Find where the given text appears and provide that cell's center as [X, Y] coordinate. 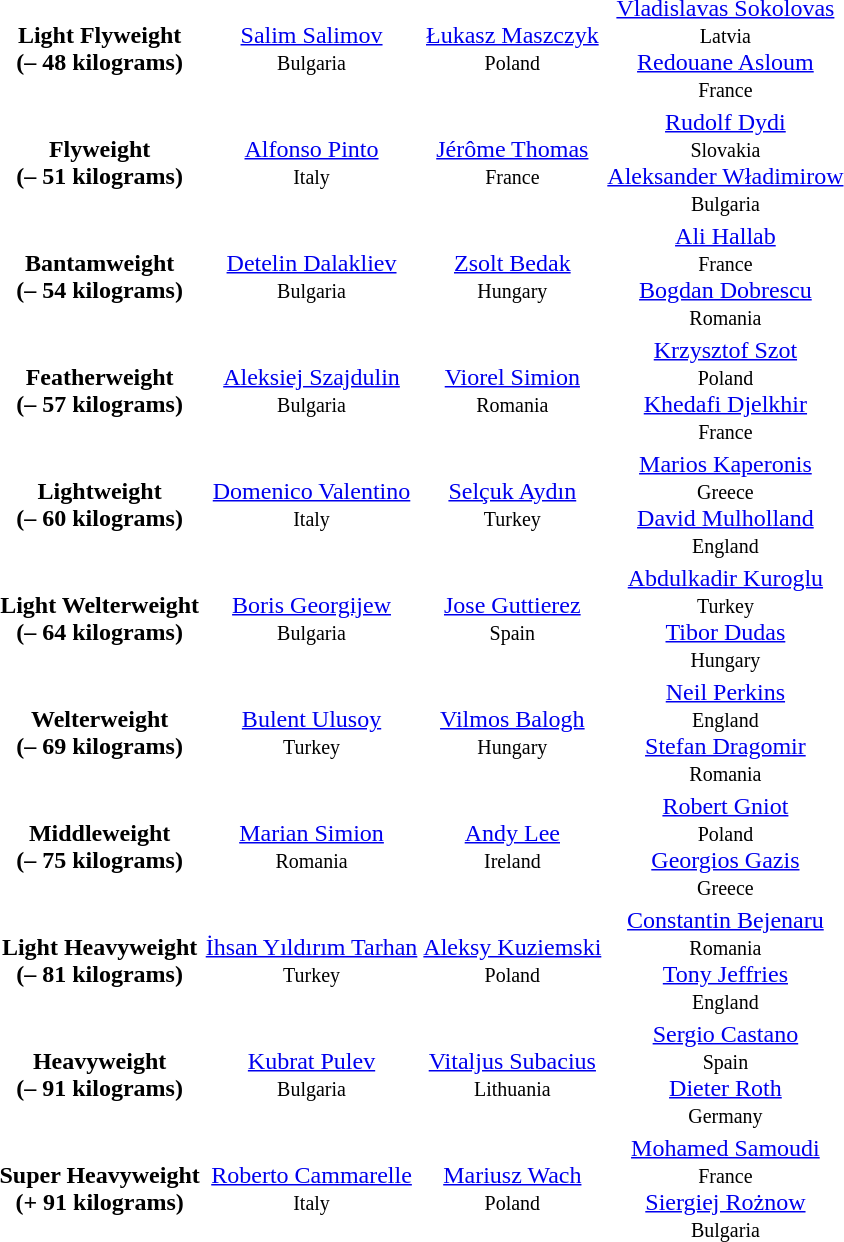
Vitaljus SubaciusLithuania [512, 1074]
Vilmos BaloghHungary [512, 732]
Jose GuttierezSpain [512, 618]
Bulent UlusoyTurkey [312, 732]
Detelin DalaklievBulgaria [312, 276]
İhsan Yıldırım TarhanTurkey [312, 960]
Kubrat PulevBulgaria [312, 1074]
Zsolt BedakHungary [512, 276]
Boris GeorgijewBulgaria [312, 618]
Marian SimionRomania [312, 846]
Jérôme ThomasFrance [512, 162]
Alfonso PintoItaly [312, 162]
Andy LeeIreland [512, 846]
Aleksiej SzajdulinBulgaria [312, 390]
Domenico ValentinoItaly [312, 504]
Aleksy KuziemskiPoland [512, 960]
Selçuk AydınTurkey [512, 504]
Viorel SimionRomania [512, 390]
